Return the (x, y) coordinate for the center point of the cell that contains the specified text.  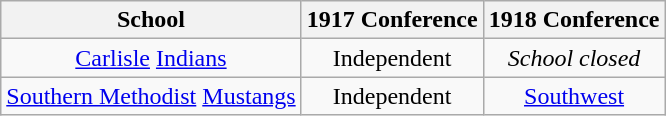
1917 Conference (392, 20)
1918 Conference (574, 20)
School closed (574, 58)
Southern Methodist Mustangs (151, 96)
Carlisle Indians (151, 58)
Southwest (574, 96)
School (151, 20)
